From the cell containing the given text, extract its center point as [x, y] coordinate. 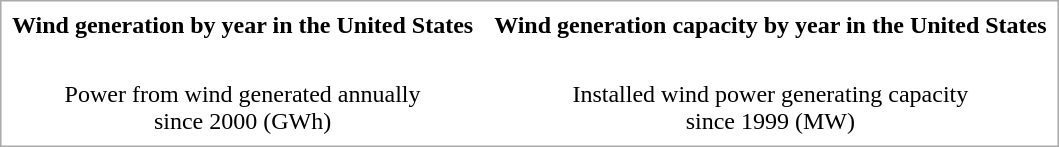
Wind generation capacity by year in the United States [770, 26]
Wind generation by year in the United States [243, 26]
Installed wind power generating capacity since 1999 (MW) [770, 108]
Power from wind generated annually since 2000 (GWh) [243, 108]
